For the text-containing cell, return its midpoint in [x, y] coordinate format. 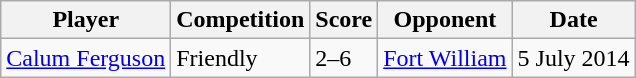
Fort William [445, 58]
Date [574, 20]
Opponent [445, 20]
Calum Ferguson [86, 58]
Score [344, 20]
Player [86, 20]
2–6 [344, 58]
5 July 2014 [574, 58]
Friendly [240, 58]
Competition [240, 20]
